Scan for the cell matching the given text and deliver its [X, Y] coordinate at center. 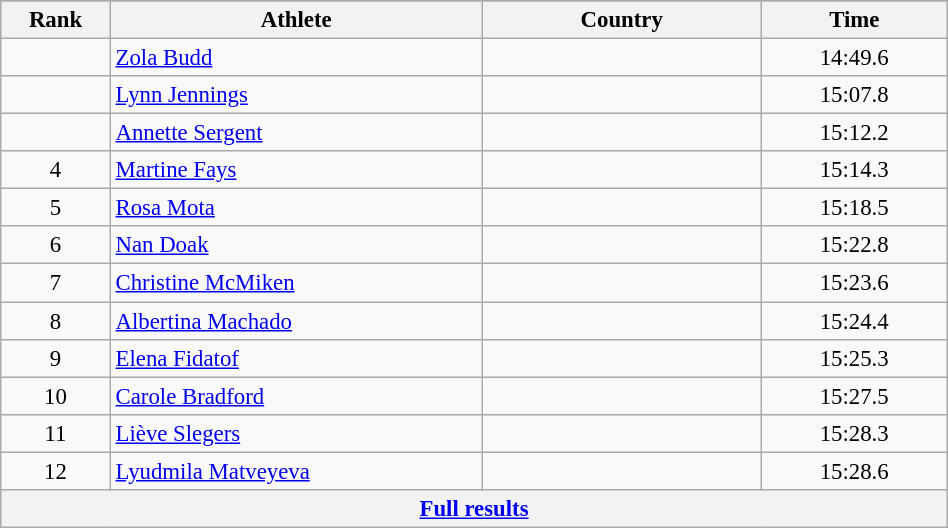
Lyudmila Matveyeva [296, 471]
Lynn Jennings [296, 95]
Albertina Machado [296, 321]
Nan Doak [296, 245]
15:28.6 [854, 471]
12 [56, 471]
10 [56, 396]
15:22.8 [854, 245]
Elena Fidatof [296, 358]
Time [854, 20]
Athlete [296, 20]
11 [56, 433]
7 [56, 283]
15:12.2 [854, 133]
Christine McMiken [296, 283]
15:18.5 [854, 208]
5 [56, 208]
4 [56, 170]
14:49.6 [854, 58]
Liève Slegers [296, 433]
Rosa Mota [296, 208]
Annette Sergent [296, 133]
Full results [474, 509]
Martine Fays [296, 170]
Zola Budd [296, 58]
15:25.3 [854, 358]
15:07.8 [854, 95]
Country [622, 20]
15:24.4 [854, 321]
6 [56, 245]
15:14.3 [854, 170]
15:28.3 [854, 433]
Carole Bradford [296, 396]
15:27.5 [854, 396]
Rank [56, 20]
15:23.6 [854, 283]
8 [56, 321]
9 [56, 358]
